Output the [X, Y] coordinate of the center of the cell containing the given text.  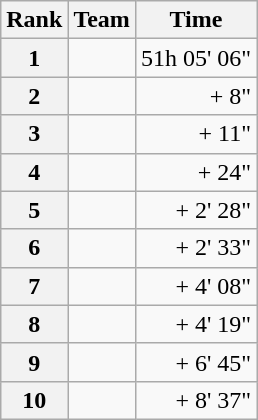
+ 11" [196, 134]
Time [196, 20]
7 [34, 286]
4 [34, 172]
3 [34, 134]
Team [102, 20]
5 [34, 210]
9 [34, 362]
+ 8' 37" [196, 400]
+ 2' 33" [196, 248]
1 [34, 58]
+ 4' 19" [196, 324]
+ 8" [196, 96]
+ 6' 45" [196, 362]
2 [34, 96]
8 [34, 324]
Rank [34, 20]
+ 2' 28" [196, 210]
+ 4' 08" [196, 286]
51h 05' 06" [196, 58]
10 [34, 400]
6 [34, 248]
+ 24" [196, 172]
